Pinpoint the cell where the given text exists, returning its [X, Y] midpoint coordinate. 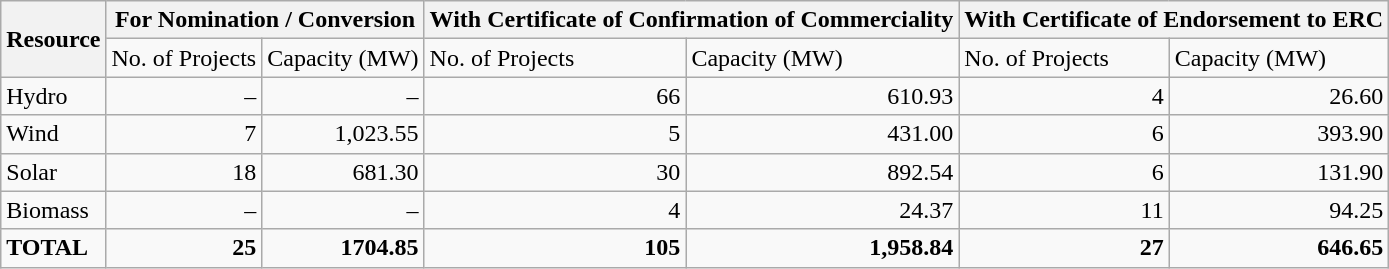
94.25 [1278, 210]
24.37 [822, 210]
7 [184, 134]
18 [184, 172]
Biomass [54, 210]
431.00 [822, 134]
646.65 [1278, 248]
66 [555, 96]
Resource [54, 39]
5 [555, 134]
For Nomination / Conversion [265, 20]
With Certificate of Endorsement to ERC [1174, 20]
11 [1064, 210]
26.60 [1278, 96]
1,958.84 [822, 248]
With Certificate of Confirmation of Commerciality [692, 20]
892.54 [822, 172]
Solar [54, 172]
1,023.55 [343, 134]
681.30 [343, 172]
131.90 [1278, 172]
105 [555, 248]
610.93 [822, 96]
1704.85 [343, 248]
27 [1064, 248]
Hydro [54, 96]
393.90 [1278, 134]
Wind [54, 134]
TOTAL [54, 248]
30 [555, 172]
25 [184, 248]
